Return the (X, Y) coordinate for the center point of the cell that contains the specified text.  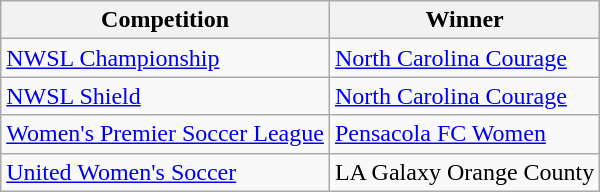
NWSL Shield (166, 96)
United Women's Soccer (166, 172)
Competition (166, 20)
Women's Premier Soccer League (166, 134)
Pensacola FC Women (464, 134)
LA Galaxy Orange County (464, 172)
Winner (464, 20)
NWSL Championship (166, 58)
